Output the [X, Y] coordinate of the center of the cell containing the given text.  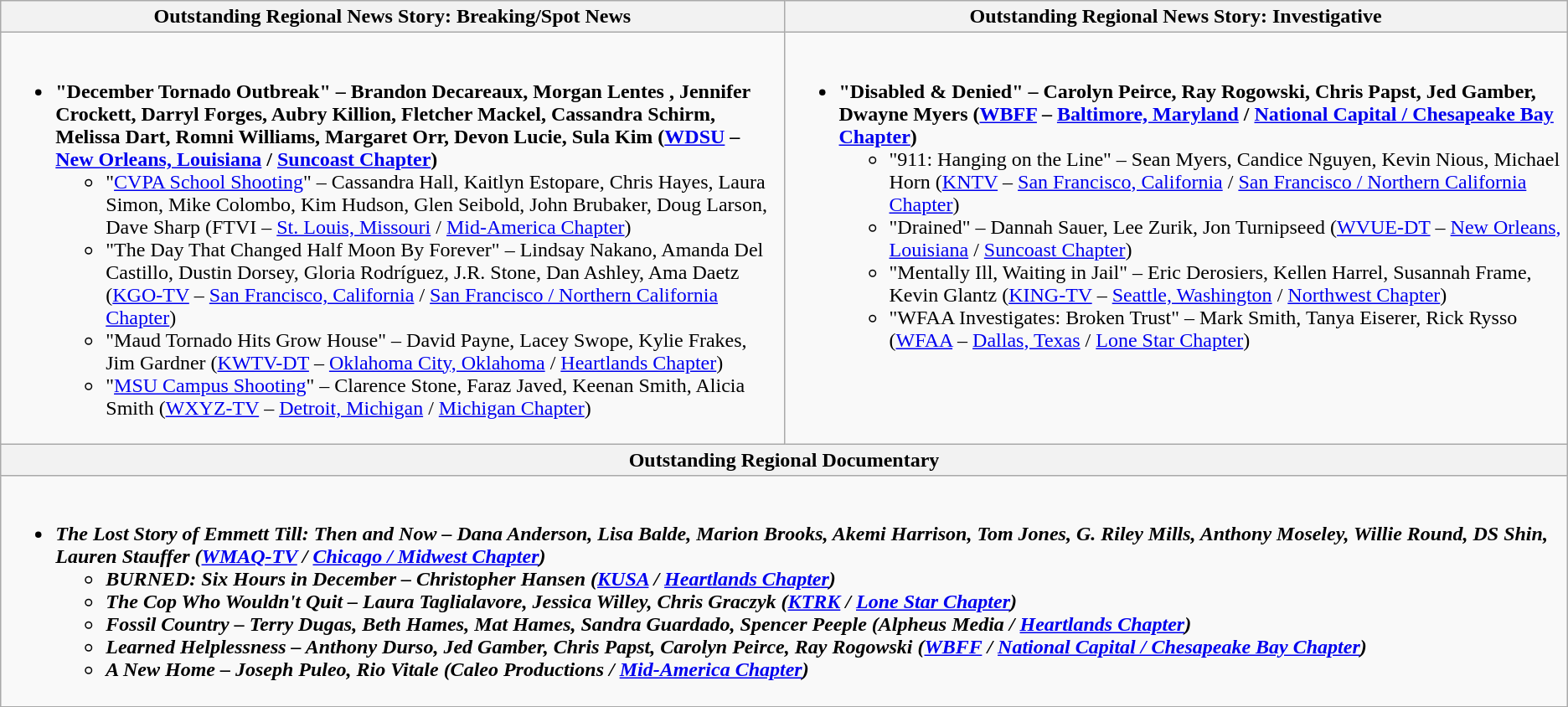
Outstanding Regional News Story: Breaking/Spot News [392, 17]
Outstanding Regional News Story: Investigative [1176, 17]
Outstanding Regional Documentary [784, 460]
